Scan for the cell matching the given text and deliver its (X, Y) coordinate at center. 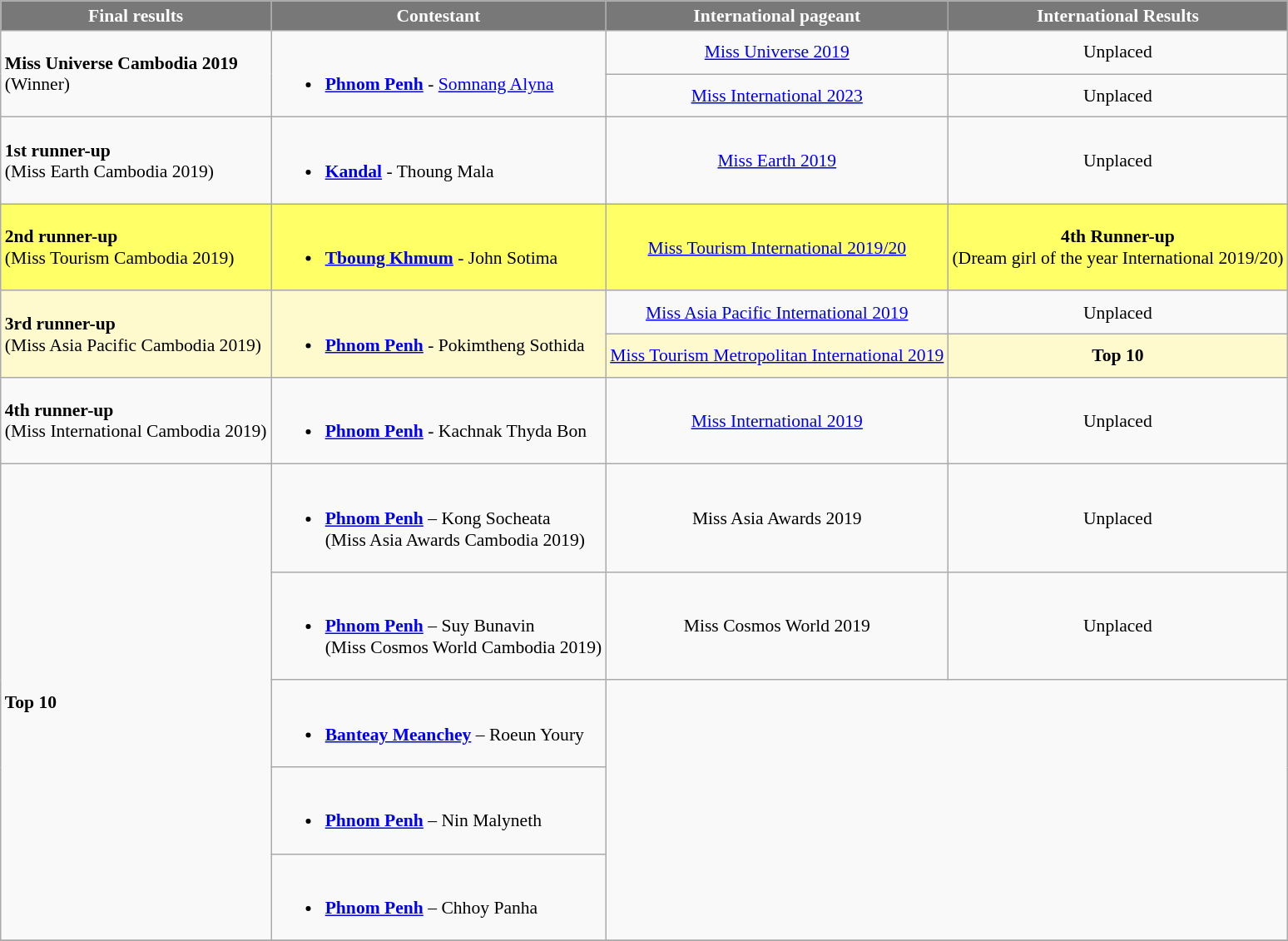
Phnom Penh – Kong Socheata(Miss Asia Awards Cambodia 2019) (439, 518)
International Results (1117, 16)
Miss Universe 2019 (777, 52)
1st runner-up (Miss Earth Cambodia 2019) (136, 161)
Miss Tourism Metropolitan International 2019 (777, 356)
Miss International 2023 (777, 96)
Miss Tourism International 2019/20 (777, 247)
Phnom Penh - Somnang Alyna (439, 74)
Phnom Penh - Kachnak Thyda Bon (439, 421)
Miss Asia Pacific International 2019 (777, 313)
3rd runner-up(Miss Asia Pacific Cambodia 2019) (136, 334)
Banteay Meanchey – Roeun Youry (439, 724)
Tboung Khmum - John Sotima (439, 247)
Phnom Penh – Nin Malyneth (439, 810)
Contestant (439, 16)
Miss Asia Awards 2019 (777, 518)
Miss Cosmos World 2019 (777, 627)
2nd runner-up(Miss Tourism Cambodia 2019) (136, 247)
Miss International 2019 (777, 421)
Miss Universe Cambodia 2019(Winner) (136, 74)
Phnom Penh - Pokimtheng Sothida (439, 334)
Kandal - Thoung Mala (439, 161)
Phnom Penh – Suy Bunavin(Miss Cosmos World Cambodia 2019) (439, 627)
Phnom Penh – Chhoy Panha (439, 897)
International pageant (777, 16)
Miss Earth 2019 (777, 161)
4th runner-up(Miss International Cambodia 2019) (136, 421)
4th Runner-up(Dream girl of the year International 2019/20) (1117, 247)
Final results (136, 16)
